Find where the given text appears and provide that cell's center as [x, y] coordinate. 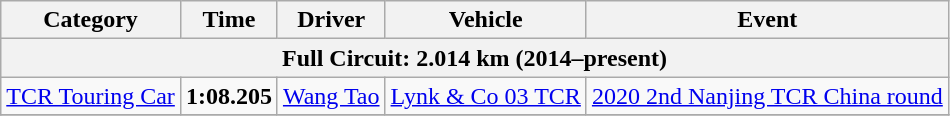
Lynk & Co 03 TCR [486, 96]
Driver [331, 20]
TCR Touring Car [91, 96]
Full Circuit: 2.014 km (2014–present) [475, 58]
Time [228, 20]
Wang Tao [331, 96]
1:08.205 [228, 96]
2020 2nd Nanjing TCR China round [767, 96]
Category [91, 20]
Event [767, 20]
Vehicle [486, 20]
